Return (X, Y) of the center of cell containing provided text 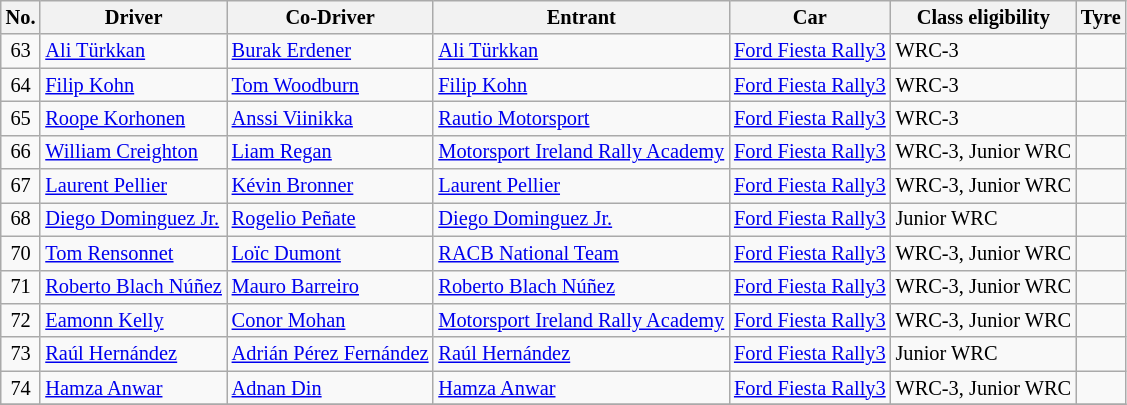
Loïc Dumont (330, 253)
Adnan Din (330, 388)
70 (21, 253)
Driver (133, 17)
Tom Woodburn (330, 85)
Liam Regan (330, 152)
Car (810, 17)
64 (21, 85)
Class eligibility (984, 17)
Tom Rensonnet (133, 253)
Co-Driver (330, 17)
73 (21, 354)
No. (21, 17)
RACB National Team (581, 253)
67 (21, 186)
63 (21, 51)
65 (21, 118)
Roope Korhonen (133, 118)
Anssi Viinikka (330, 118)
Adrián Pérez Fernández (330, 354)
Rogelio Peñate (330, 219)
Eamonn Kelly (133, 320)
74 (21, 388)
Mauro Barreiro (330, 287)
William Creighton (133, 152)
72 (21, 320)
Tyre (1101, 17)
68 (21, 219)
Kévin Bronner (330, 186)
Entrant (581, 17)
66 (21, 152)
71 (21, 287)
Conor Mohan (330, 320)
Rautio Motorsport (581, 118)
Burak Erdener (330, 51)
